Output the [x, y] coordinate of the center of the cell containing the given text.  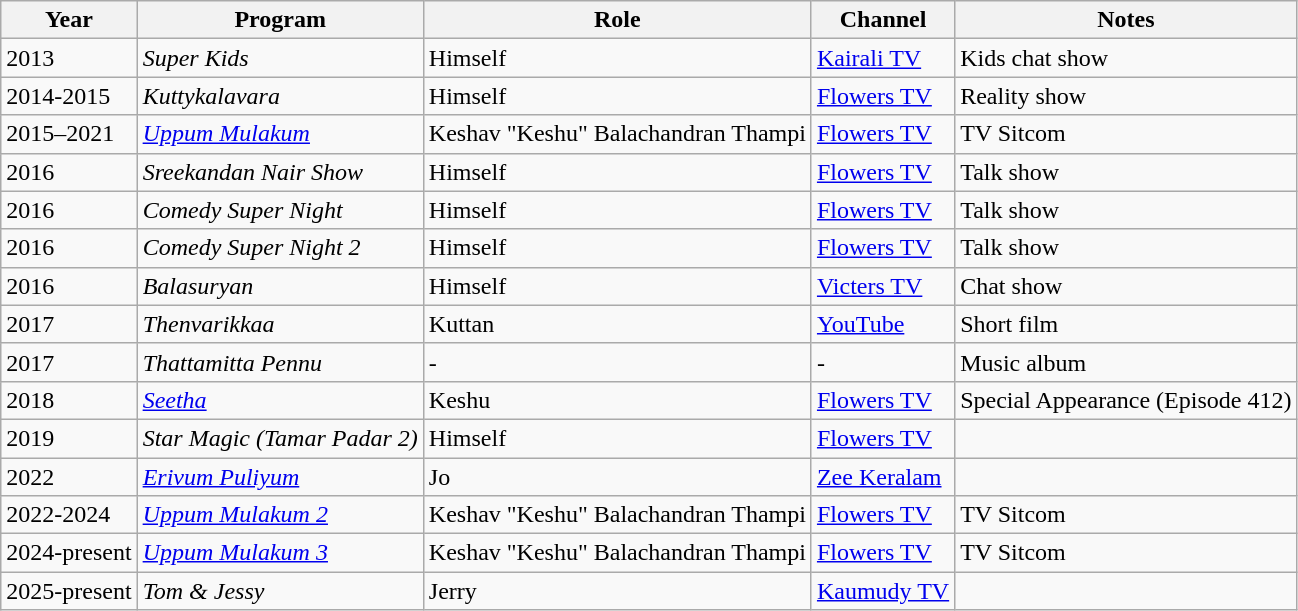
Uppum Mulakum 3 [280, 553]
Balasuryan [280, 286]
Zee Keralam [882, 477]
Chat show [1126, 286]
2015–2021 [69, 134]
Special Appearance (Episode 412) [1126, 400]
Thenvarikkaa [280, 324]
Super Kids [280, 58]
Notes [1126, 20]
2018 [69, 400]
2022 [69, 477]
Comedy Super Night 2 [280, 248]
Kuttan [617, 324]
Year [69, 20]
Role [617, 20]
Music album [1126, 362]
Seetha [280, 400]
Comedy Super Night [280, 210]
Erivum Puliyum [280, 477]
2013 [69, 58]
2025-present [69, 591]
Reality show [1126, 96]
Kairali TV [882, 58]
2014-2015 [69, 96]
2022-2024 [69, 515]
Kuttykalavara [280, 96]
Keshu [617, 400]
Kaumudy TV [882, 591]
Thattamitta Pennu [280, 362]
Kids chat show [1126, 58]
Jo [617, 477]
Jerry [617, 591]
Program [280, 20]
YouTube [882, 324]
Uppum Mulakum 2 [280, 515]
Tom & Jessy [280, 591]
Short film [1126, 324]
Sreekandan Nair Show [280, 172]
Star Magic (Tamar Padar 2) [280, 438]
2019 [69, 438]
Channel [882, 20]
2024-present [69, 553]
Uppum Mulakum [280, 134]
Victers TV [882, 286]
